Output the (X, Y) coordinate of the center of the cell containing the given text.  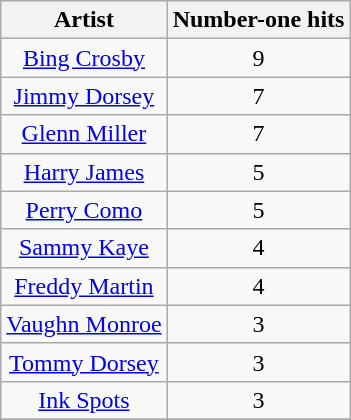
Number-one hits (258, 20)
9 (258, 58)
Vaughn Monroe (84, 324)
Perry Como (84, 210)
Artist (84, 20)
Tommy Dorsey (84, 362)
Ink Spots (84, 400)
Glenn Miller (84, 134)
Bing Crosby (84, 58)
Harry James (84, 172)
Freddy Martin (84, 286)
Jimmy Dorsey (84, 96)
Sammy Kaye (84, 248)
